Capture the cell that displays the provided text and extract its (x, y) central coordinate. 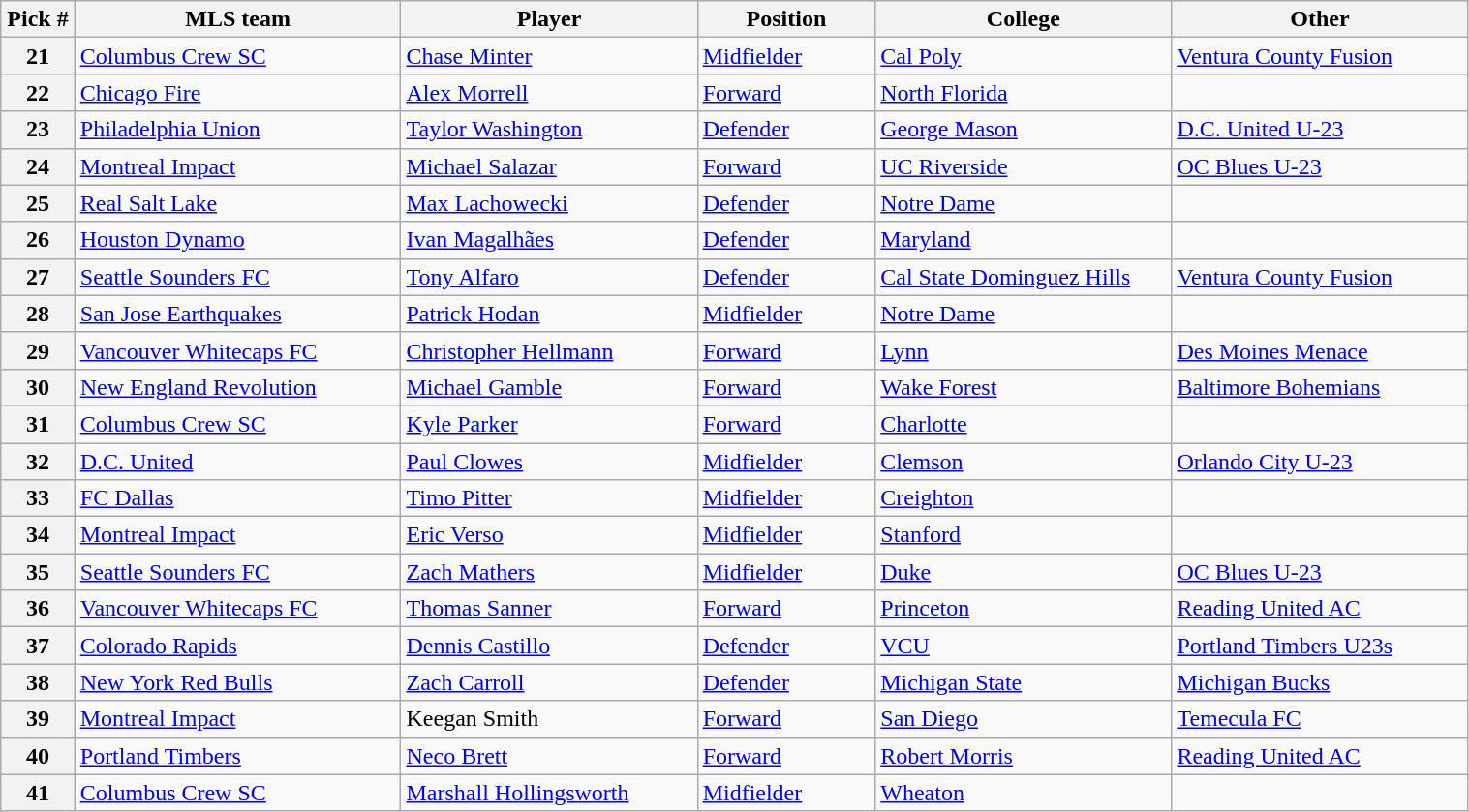
Lynn (1024, 350)
Stanford (1024, 535)
25 (38, 203)
Zach Carroll (549, 682)
Clemson (1024, 462)
Thomas Sanner (549, 609)
VCU (1024, 646)
Portland Timbers U23s (1320, 646)
Philadelphia Union (238, 130)
New York Red Bulls (238, 682)
36 (38, 609)
Pick # (38, 19)
Real Salt Lake (238, 203)
Player (549, 19)
29 (38, 350)
Taylor Washington (549, 130)
Michigan State (1024, 682)
D.C. United U-23 (1320, 130)
Cal State Dominguez Hills (1024, 277)
Princeton (1024, 609)
40 (38, 756)
San Jose Earthquakes (238, 314)
27 (38, 277)
Eric Verso (549, 535)
Ivan Magalhães (549, 240)
Duke (1024, 572)
Portland Timbers (238, 756)
Creighton (1024, 498)
26 (38, 240)
Max Lachowecki (549, 203)
Patrick Hodan (549, 314)
39 (38, 719)
San Diego (1024, 719)
32 (38, 462)
37 (38, 646)
Alex Morrell (549, 93)
38 (38, 682)
Position (786, 19)
28 (38, 314)
Robert Morris (1024, 756)
41 (38, 793)
Maryland (1024, 240)
North Florida (1024, 93)
Michael Salazar (549, 166)
Charlotte (1024, 424)
Marshall Hollingsworth (549, 793)
Kyle Parker (549, 424)
Cal Poly (1024, 56)
23 (38, 130)
D.C. United (238, 462)
Keegan Smith (549, 719)
Wheaton (1024, 793)
Christopher Hellmann (549, 350)
Houston Dynamo (238, 240)
Chicago Fire (238, 93)
Baltimore Bohemians (1320, 387)
George Mason (1024, 130)
Dennis Castillo (549, 646)
Paul Clowes (549, 462)
21 (38, 56)
Tony Alfaro (549, 277)
31 (38, 424)
UC Riverside (1024, 166)
30 (38, 387)
FC Dallas (238, 498)
Des Moines Menace (1320, 350)
Zach Mathers (549, 572)
Wake Forest (1024, 387)
MLS team (238, 19)
College (1024, 19)
Chase Minter (549, 56)
33 (38, 498)
Orlando City U-23 (1320, 462)
Other (1320, 19)
New England Revolution (238, 387)
Timo Pitter (549, 498)
22 (38, 93)
34 (38, 535)
35 (38, 572)
24 (38, 166)
Colorado Rapids (238, 646)
Temecula FC (1320, 719)
Michigan Bucks (1320, 682)
Neco Brett (549, 756)
Michael Gamble (549, 387)
